Output the [X, Y] coordinate of the center of the cell containing the given text.  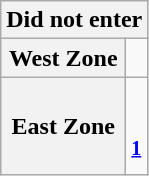
Did not enter [74, 20]
1 [137, 126]
West Zone [64, 58]
East Zone [64, 126]
